From the cell containing the given text, extract its center point as (X, Y) coordinate. 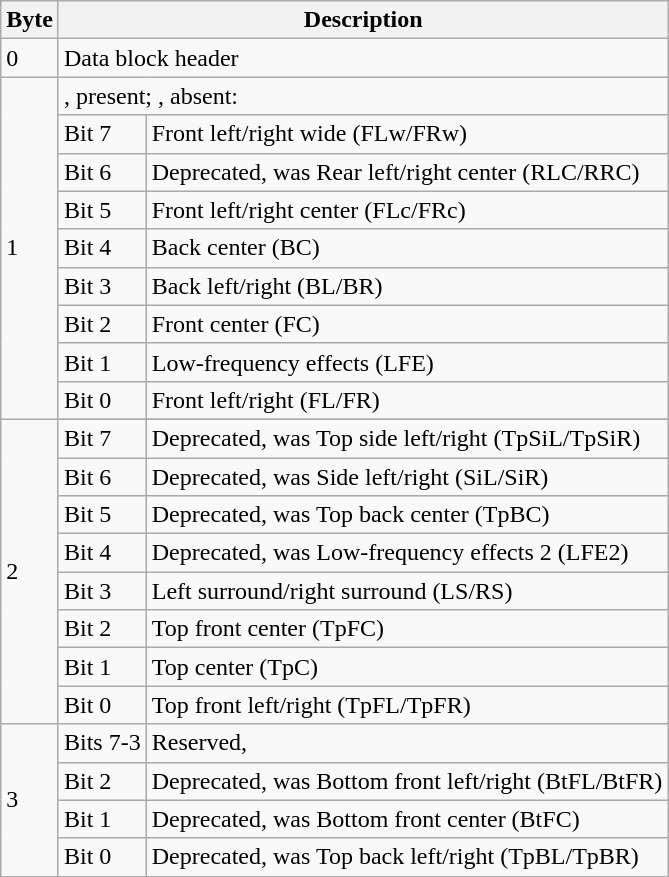
Description (362, 20)
Low-frequency effects (LFE) (407, 362)
Deprecated, was Side left/right (SiL/SiR) (407, 477)
2 (30, 571)
0 (30, 58)
1 (30, 248)
Data block header (362, 58)
Deprecated, was Top back center (TpBC) (407, 515)
, present; , absent: (362, 96)
Deprecated, was Rear left/right center (RLC/RRC) (407, 172)
Top center (TpC) (407, 667)
Front center (FC) (407, 324)
Deprecated, was Bottom front center (BtFC) (407, 819)
Deprecated, was Low-frequency effects 2 (LFE2) (407, 553)
Reserved, (407, 743)
Byte (30, 20)
Top front center (TpFC) (407, 629)
Bits 7-3 (102, 743)
Front left/right center (FLc/FRc) (407, 210)
Left surround/right surround (LS/RS) (407, 591)
Deprecated, was Bottom front left/right (BtFL/BtFR) (407, 781)
Front left/right wide (FLw/FRw) (407, 134)
3 (30, 800)
Back left/right (BL/BR) (407, 286)
Top front left/right (TpFL/TpFR) (407, 705)
Back center (BC) (407, 248)
Deprecated, was Top side left/right (TpSiL/TpSiR) (407, 438)
Deprecated, was Top back left/right (TpBL/TpBR) (407, 857)
Front left/right (FL/FR) (407, 400)
